For the text-containing cell, return its midpoint in [x, y] coordinate format. 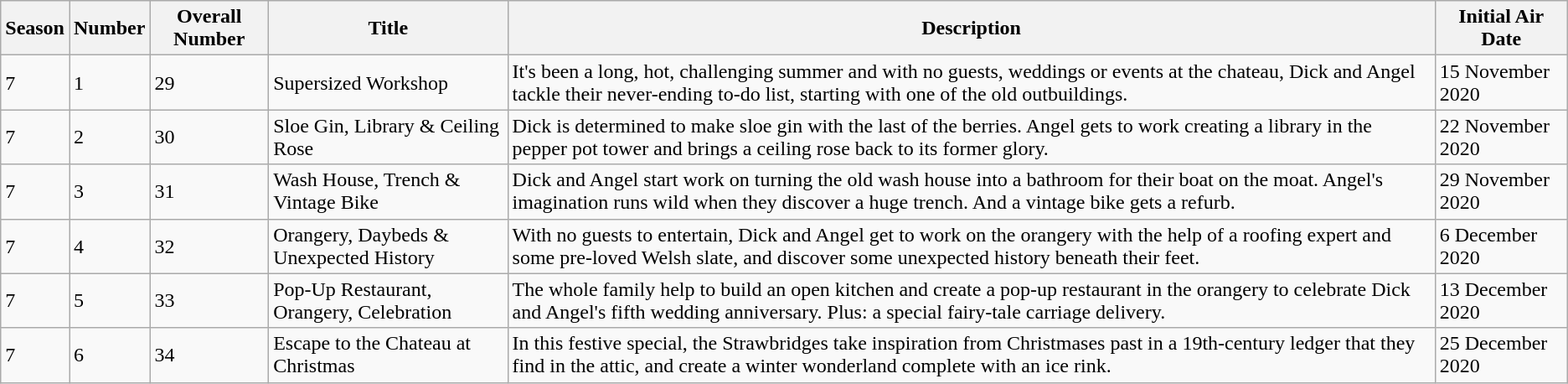
32 [209, 246]
29 [209, 82]
Overall Number [209, 29]
Description [972, 29]
Wash House, Trench & Vintage Bike [389, 191]
Orangery, Daybeds & Unexpected History [389, 246]
34 [209, 355]
Season [35, 29]
Title [389, 29]
1 [109, 82]
25 December 2020 [1501, 355]
2 [109, 138]
3 [109, 191]
4 [109, 246]
31 [209, 191]
Pop-Up Restaurant, Orangery, Celebration [389, 300]
33 [209, 300]
Initial Air Date [1501, 29]
22 November 2020 [1501, 138]
6 [109, 355]
Escape to the Chateau at Christmas [389, 355]
29 November 2020 [1501, 191]
5 [109, 300]
Supersized Workshop [389, 82]
15 November 2020 [1501, 82]
Sloe Gin, Library & Ceiling Rose [389, 138]
30 [209, 138]
6 December 2020 [1501, 246]
13 December 2020 [1501, 300]
Number [109, 29]
